Pinpoint the cell where the given text exists, returning its (x, y) midpoint coordinate. 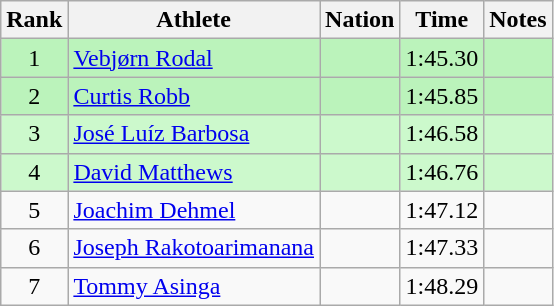
1:45.85 (442, 96)
1:46.58 (442, 134)
1:48.29 (442, 286)
6 (34, 248)
Rank (34, 20)
Athlete (194, 20)
2 (34, 96)
1:47.12 (442, 210)
José Luíz Barbosa (194, 134)
Time (442, 20)
Nation (360, 20)
Vebjørn Rodal (194, 58)
Joseph Rakotoarimanana (194, 248)
Joachim Dehmel (194, 210)
7 (34, 286)
Tommy Asinga (194, 286)
3 (34, 134)
Notes (518, 20)
David Matthews (194, 172)
1 (34, 58)
5 (34, 210)
4 (34, 172)
1:47.33 (442, 248)
1:45.30 (442, 58)
Curtis Robb (194, 96)
1:46.76 (442, 172)
